Return [x, y] of the center of cell containing provided text 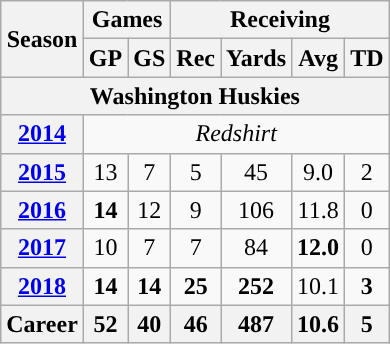
12.0 [318, 248]
Avg [318, 58]
Rec [196, 58]
GS [150, 58]
2018 [42, 286]
52 [105, 324]
2 [367, 172]
10.1 [318, 286]
Games [126, 20]
252 [256, 286]
40 [150, 324]
10.6 [318, 324]
106 [256, 210]
TD [367, 58]
Redshirt [236, 134]
2014 [42, 134]
Career [42, 324]
Yards [256, 58]
2017 [42, 248]
45 [256, 172]
13 [105, 172]
2016 [42, 210]
9.0 [318, 172]
2015 [42, 172]
Season [42, 39]
Washington Huskies [195, 96]
9 [196, 210]
12 [150, 210]
Receiving [280, 20]
84 [256, 248]
46 [196, 324]
25 [196, 286]
487 [256, 324]
11.8 [318, 210]
3 [367, 286]
10 [105, 248]
GP [105, 58]
